Scan for the cell matching the given text and deliver its (X, Y) coordinate at center. 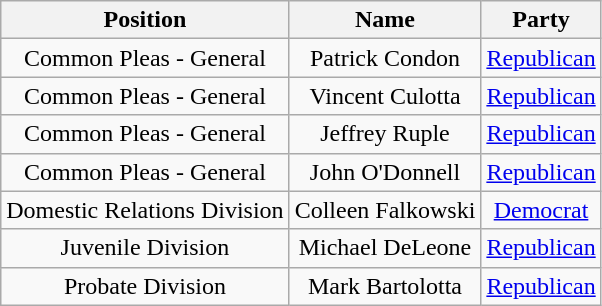
Juvenile Division (145, 248)
Mark Bartolotta (385, 286)
Colleen Falkowski (385, 210)
Patrick Condon (385, 58)
Name (385, 20)
Position (145, 20)
Party (541, 20)
Democrat (541, 210)
Domestic Relations Division (145, 210)
Vincent Culotta (385, 96)
Jeffrey Ruple (385, 134)
Michael DeLeone (385, 248)
Probate Division (145, 286)
John O'Donnell (385, 172)
